Extract the [X, Y] coordinate from the center of the cell holding the provided text.  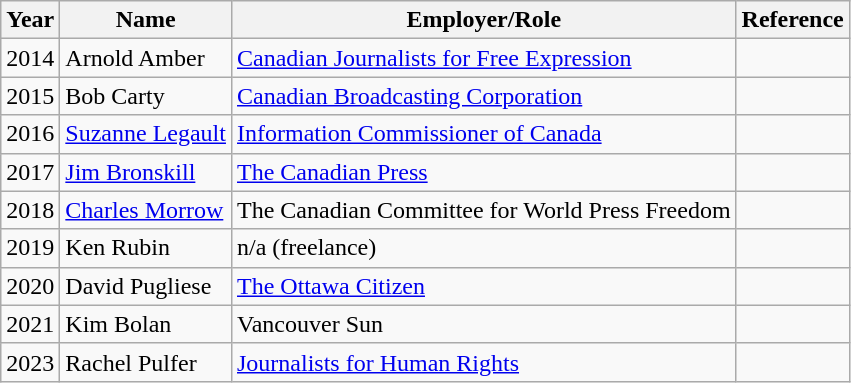
2023 [30, 362]
The Canadian Committee for World Press Freedom [484, 210]
Canadian Journalists for Free Expression [484, 58]
2014 [30, 58]
2017 [30, 172]
Information Commissioner of Canada [484, 134]
Suzanne Legault [146, 134]
Rachel Pulfer [146, 362]
2016 [30, 134]
2021 [30, 324]
David Pugliese [146, 286]
Ken Rubin [146, 248]
Name [146, 20]
Reference [792, 20]
Arnold Amber [146, 58]
Vancouver Sun [484, 324]
2020 [30, 286]
Jim Bronskill [146, 172]
2019 [30, 248]
2015 [30, 96]
Year [30, 20]
2018 [30, 210]
Canadian Broadcasting Corporation [484, 96]
Kim Bolan [146, 324]
n/a (freelance) [484, 248]
The Canadian Press [484, 172]
Employer/Role [484, 20]
Bob Carty [146, 96]
The Ottawa Citizen [484, 286]
Charles Morrow [146, 210]
Journalists for Human Rights [484, 362]
